For the text-containing cell, return its midpoint in [X, Y] coordinate format. 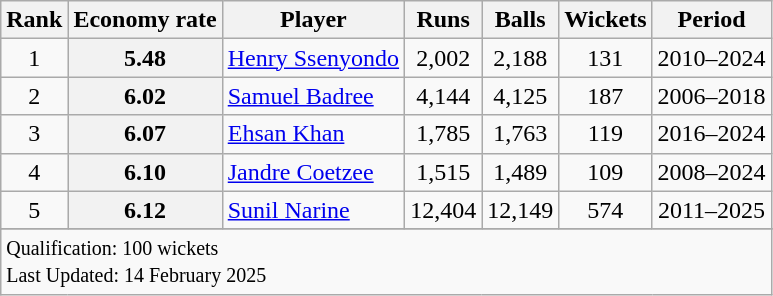
187 [606, 96]
Period [712, 20]
4 [34, 172]
12,149 [520, 210]
6.02 [145, 96]
1,515 [444, 172]
4,144 [444, 96]
2008–2024 [712, 172]
Wickets [606, 20]
Ehsan Khan [313, 134]
2016–2024 [712, 134]
4,125 [520, 96]
119 [606, 134]
2011–2025 [712, 210]
1,785 [444, 134]
2 [34, 96]
6.07 [145, 134]
574 [606, 210]
2,188 [520, 58]
5.48 [145, 58]
Sunil Narine [313, 210]
Runs [444, 20]
1,489 [520, 172]
Henry Ssenyondo [313, 58]
131 [606, 58]
109 [606, 172]
Qualification: 100 wicketsLast Updated: 14 February 2025 [386, 262]
2,002 [444, 58]
5 [34, 210]
3 [34, 134]
6.10 [145, 172]
12,404 [444, 210]
1 [34, 58]
2010–2024 [712, 58]
Player [313, 20]
Balls [520, 20]
Samuel Badree [313, 96]
Jandre Coetzee [313, 172]
2006–2018 [712, 96]
Economy rate [145, 20]
6.12 [145, 210]
1,763 [520, 134]
Rank [34, 20]
